Provide the (X, Y) coordinate of the cell's center where the given text is located.  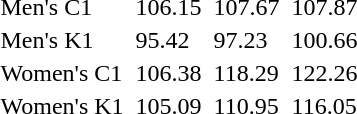
106.38 (168, 73)
97.23 (246, 40)
118.29 (246, 73)
95.42 (168, 40)
